Identify which cell holds the provided text, then report its [X, Y] central coordinate. 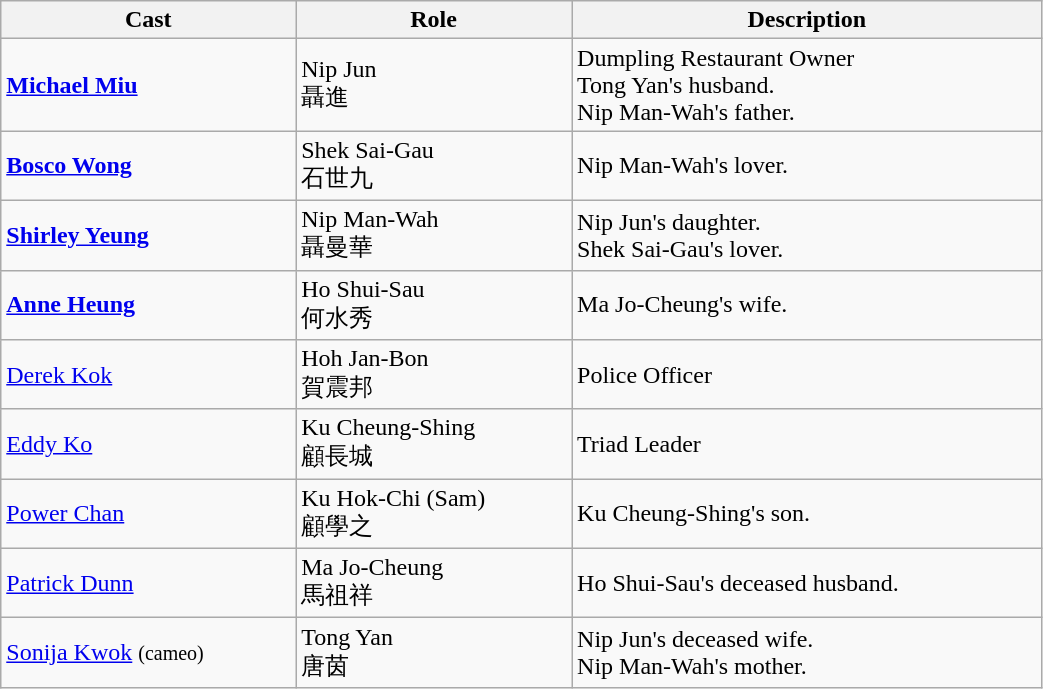
Dumpling Restaurant Owner Tong Yan's husband. Nip Man-Wah's father. [808, 85]
Cast [148, 20]
Role [434, 20]
Ma Jo-Cheung's wife. [808, 305]
Nip Jun 聶進 [434, 85]
Shirley Yeung [148, 235]
Description [808, 20]
Nip Jun's daughter. Shek Sai-Gau's lover. [808, 235]
Ho Shui-Sau 何水秀 [434, 305]
Tong Yan 唐茵 [434, 653]
Ku Hok-Chi (Sam) 顧學之 [434, 514]
Derek Kok [148, 375]
Eddy Ko [148, 444]
Police Officer [808, 375]
Michael Miu [148, 85]
Nip Jun's deceased wife. Nip Man-Wah's mother. [808, 653]
Anne Heung [148, 305]
Ku Cheung-Shing's son. [808, 514]
Triad Leader [808, 444]
Power Chan [148, 514]
Nip Man-Wah 聶曼華 [434, 235]
Patrick Dunn [148, 583]
Ku Cheung-Shing 顧長城 [434, 444]
Hoh Jan-Bon 賀震邦 [434, 375]
Bosco Wong [148, 166]
Sonija Kwok (cameo) [148, 653]
Ho Shui-Sau's deceased husband. [808, 583]
Nip Man-Wah's lover. [808, 166]
Shek Sai-Gau 石世九 [434, 166]
Ma Jo-Cheung 馬祖祥 [434, 583]
